Capture the cell that displays the provided text and extract its [x, y] central coordinate. 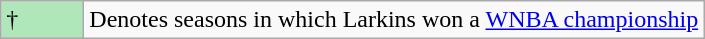
Denotes seasons in which Larkins won a WNBA championship [394, 20]
† [42, 20]
